Return the (X, Y) coordinate for the center point of the cell that contains the specified text.  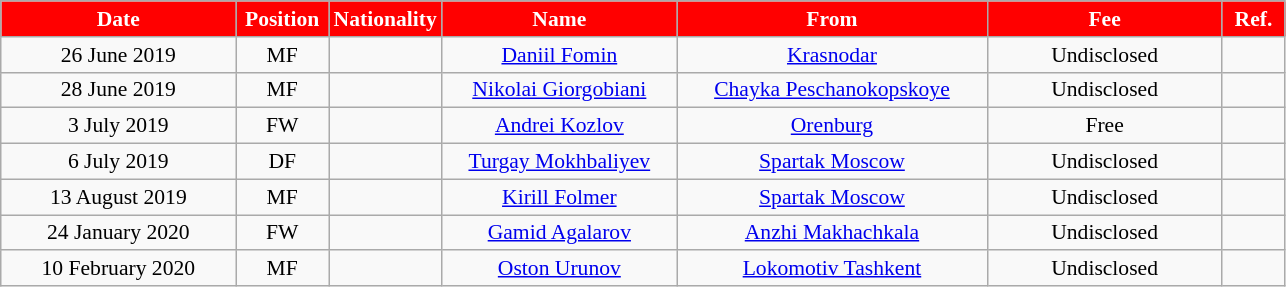
26 June 2019 (118, 55)
Name (560, 19)
Krasnodar (832, 55)
28 June 2019 (118, 90)
10 February 2020 (118, 269)
Date (118, 19)
6 July 2019 (118, 162)
Gamid Agalarov (560, 233)
DF (282, 162)
Position (282, 19)
Orenburg (832, 126)
Ref. (1254, 19)
Anzhi Makhachkala (832, 233)
Andrei Kozlov (560, 126)
Chayka Peschanokopskoye (832, 90)
Free (1104, 126)
Kirill Folmer (560, 197)
From (832, 19)
Nikolai Giorgobiani (560, 90)
Lokomotiv Tashkent (832, 269)
3 July 2019 (118, 126)
13 August 2019 (118, 197)
Nationality (384, 19)
Oston Urunov (560, 269)
Fee (1104, 19)
Turgay Mokhbaliyev (560, 162)
Daniil Fomin (560, 55)
24 January 2020 (118, 233)
